Output the (X, Y) coordinate of the center of the cell containing the given text.  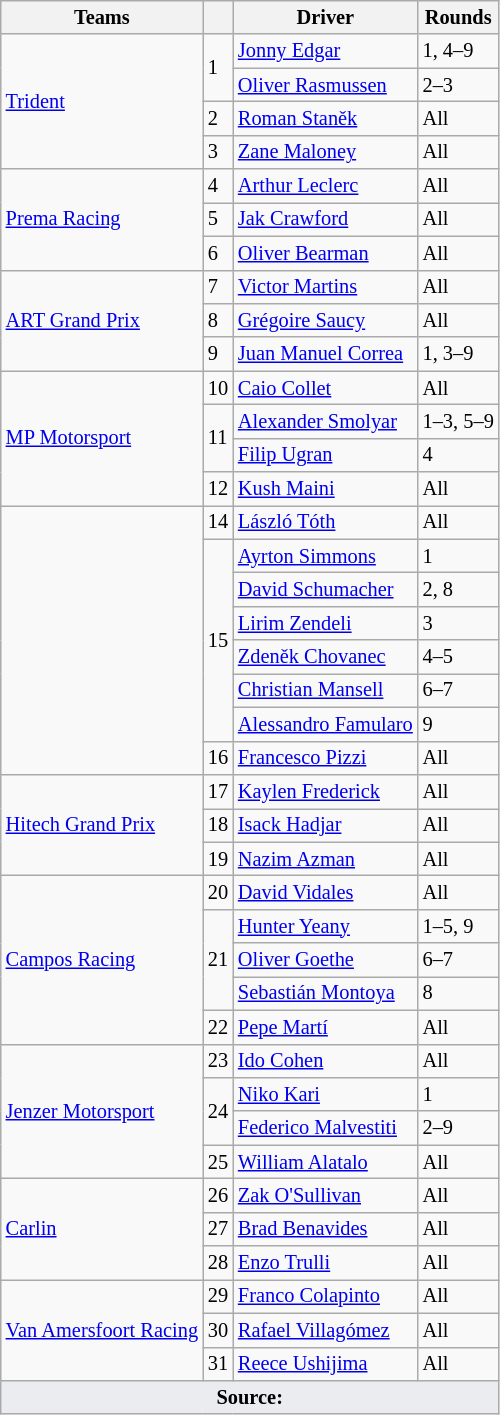
Kush Maini (326, 489)
Nazim Azman (326, 859)
Grégoire Saucy (326, 320)
31 (218, 1364)
Pepe Martí (326, 1027)
7 (218, 287)
1–3, 5–9 (458, 421)
17 (218, 791)
25 (218, 1162)
Oliver Rasmussen (326, 85)
Source: (250, 1397)
20 (218, 892)
William Alatalo (326, 1162)
Christian Mansell (326, 690)
1, 3–9 (458, 354)
Oliver Goethe (326, 960)
David Vidales (326, 892)
Prema Racing (102, 220)
Carlin (102, 1228)
Francesco Pizzi (326, 758)
Ido Cohen (326, 1061)
Zane Maloney (326, 152)
Federico Malvestiti (326, 1128)
Niko Kari (326, 1094)
29 (218, 1296)
Jak Crawford (326, 219)
Ayrton Simmons (326, 556)
Franco Colapinto (326, 1296)
Oliver Bearman (326, 253)
1–5, 9 (458, 926)
Rounds (458, 17)
2 (218, 118)
19 (218, 859)
Caio Collet (326, 388)
12 (218, 489)
15 (218, 640)
Campos Racing (102, 959)
Brad Benavides (326, 1229)
6 (218, 253)
MP Motorsport (102, 438)
23 (218, 1061)
Zak O'Sullivan (326, 1195)
Driver (326, 17)
László Tóth (326, 522)
Reece Ushijima (326, 1364)
2, 8 (458, 589)
4–5 (458, 657)
21 (218, 960)
24 (218, 1110)
Rafael Villagómez (326, 1330)
27 (218, 1229)
Hunter Yeany (326, 926)
28 (218, 1263)
Hitech Grand Prix (102, 824)
30 (218, 1330)
Isack Hadjar (326, 825)
Alessandro Famularo (326, 724)
2–9 (458, 1128)
2–3 (458, 85)
ART Grand Prix (102, 320)
Roman Staněk (326, 118)
Trident (102, 102)
Jonny Edgar (326, 51)
11 (218, 438)
Sebastián Montoya (326, 993)
Filip Ugran (326, 455)
David Schumacher (326, 589)
Teams (102, 17)
18 (218, 825)
5 (218, 219)
Van Amersfoort Racing (102, 1330)
16 (218, 758)
10 (218, 388)
Alexander Smolyar (326, 421)
1, 4–9 (458, 51)
Jenzer Motorsport (102, 1112)
Enzo Trulli (326, 1263)
26 (218, 1195)
Lirim Zendeli (326, 623)
Victor Martins (326, 287)
Arthur Leclerc (326, 186)
Juan Manuel Correa (326, 354)
Zdeněk Chovanec (326, 657)
14 (218, 522)
22 (218, 1027)
Kaylen Frederick (326, 791)
